Determine the [x, y] coordinate at the center of the cell enclosing the given text.  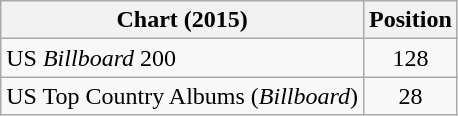
Chart (2015) [182, 20]
US Billboard 200 [182, 58]
128 [411, 58]
Position [411, 20]
28 [411, 96]
US Top Country Albums (Billboard) [182, 96]
